Return the (X, Y) coordinate for the center point of the cell that contains the specified text.  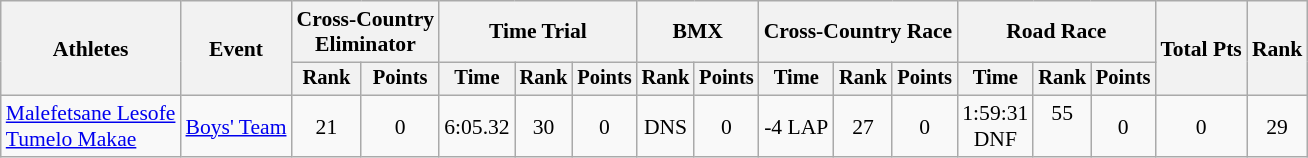
29 (1278, 126)
Athletes (91, 48)
Cross-CountryEliminator (366, 32)
Cross-Country Race (858, 32)
BMX (698, 32)
6:05.32 (476, 126)
Total Pts (1201, 48)
Road Race (1056, 32)
Malefetsane LesofeTumelo Makae (91, 126)
DNS (666, 126)
55 (1062, 126)
Event (236, 48)
27 (863, 126)
30 (544, 126)
Boys' Team (236, 126)
1:59:31DNF (995, 126)
-4 LAP (796, 126)
21 (327, 126)
Time Trial (538, 32)
